Determine the [X, Y] coordinate at the center of the cell enclosing the given text.  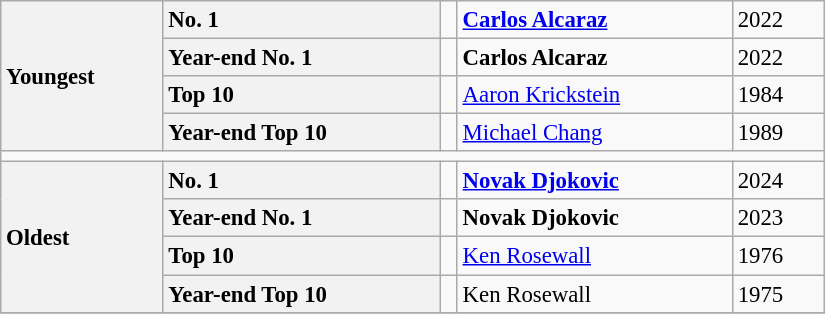
Aaron Krickstein [594, 95]
2024 [778, 181]
1984 [778, 95]
1989 [778, 133]
Oldest [82, 237]
1975 [778, 294]
2023 [778, 219]
Michael Chang [594, 133]
Youngest [82, 76]
1976 [778, 256]
